Return the (X, Y) coordinate for the center point of the cell that contains the specified text.  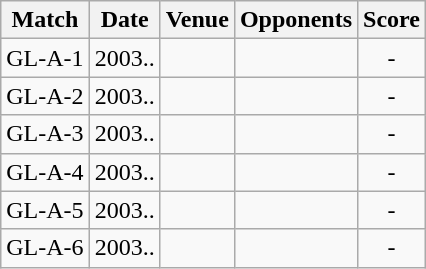
GL-A-1 (45, 58)
GL-A-6 (45, 248)
Opponents (296, 20)
GL-A-3 (45, 134)
Venue (197, 20)
Match (45, 20)
Date (124, 20)
GL-A-2 (45, 96)
Score (392, 20)
GL-A-4 (45, 172)
GL-A-5 (45, 210)
